Return the [X, Y] coordinate for the center point of the cell that contains the specified text.  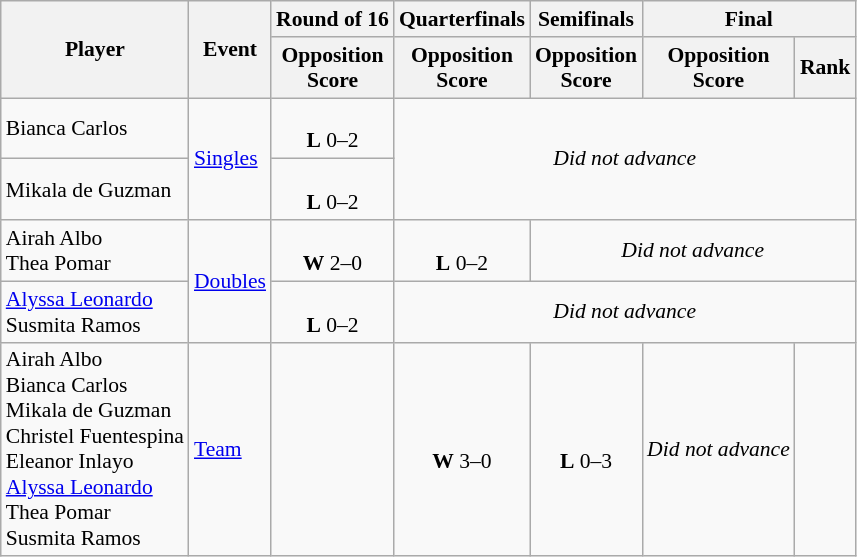
Team [230, 449]
Alyssa LeonardoSusmita Ramos [95, 312]
Event [230, 50]
Airah AlboBianca CarlosMikala de GuzmanChristel FuentespinaEleanor InlayoAlyssa LeonardoThea PomarSusmita Ramos [95, 449]
Round of 16 [332, 19]
W 2–0 [332, 250]
Mikala de Guzman [95, 190]
Bianca Carlos [95, 128]
Quarterfinals [462, 19]
Rank [826, 68]
Semifinals [586, 19]
L 0–3 [586, 449]
Player [95, 50]
Singles [230, 159]
Airah AlboThea Pomar [95, 250]
W 3–0 [462, 449]
Final [748, 19]
Doubles [230, 281]
